Pinpoint the cell where the given text exists, returning its (X, Y) midpoint coordinate. 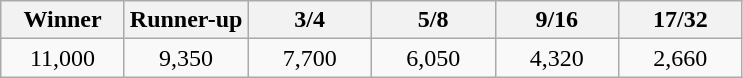
11,000 (63, 58)
9,350 (186, 58)
Runner-up (186, 20)
17/32 (681, 20)
5/8 (433, 20)
4,320 (557, 58)
Winner (63, 20)
6,050 (433, 58)
9/16 (557, 20)
7,700 (310, 58)
2,660 (681, 58)
3/4 (310, 20)
